Extract the (X, Y) coordinate from the center of the cell holding the provided text.  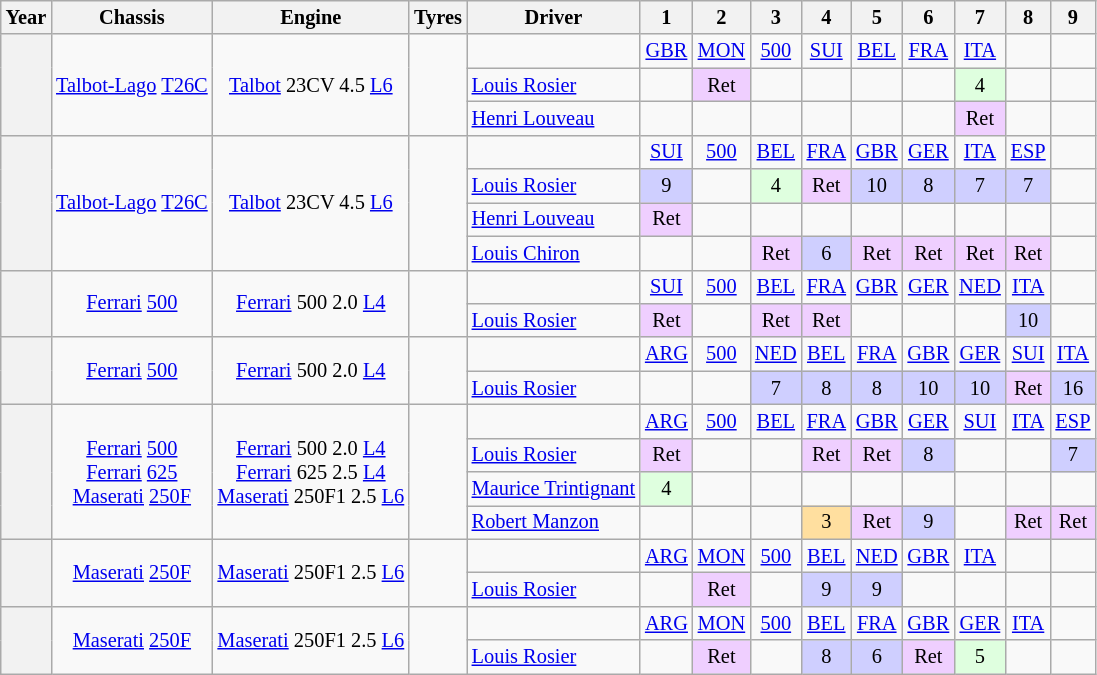
Ferrari 500 2.0 L4Ferrari 625 2.5 L4Maserati 250F1 2.5 L6 (312, 472)
Year (26, 17)
Robert Manzon (554, 522)
Tyres (438, 17)
2 (722, 17)
1 (666, 17)
Driver (554, 17)
Chassis (132, 17)
Maurice Trintignant (554, 489)
Ferrari 500Ferrari 625Maserati 250F (132, 472)
Louis Chiron (554, 253)
16 (1074, 388)
Engine (312, 17)
